Provide the (x, y) coordinate of the cell's center where the given text is located.  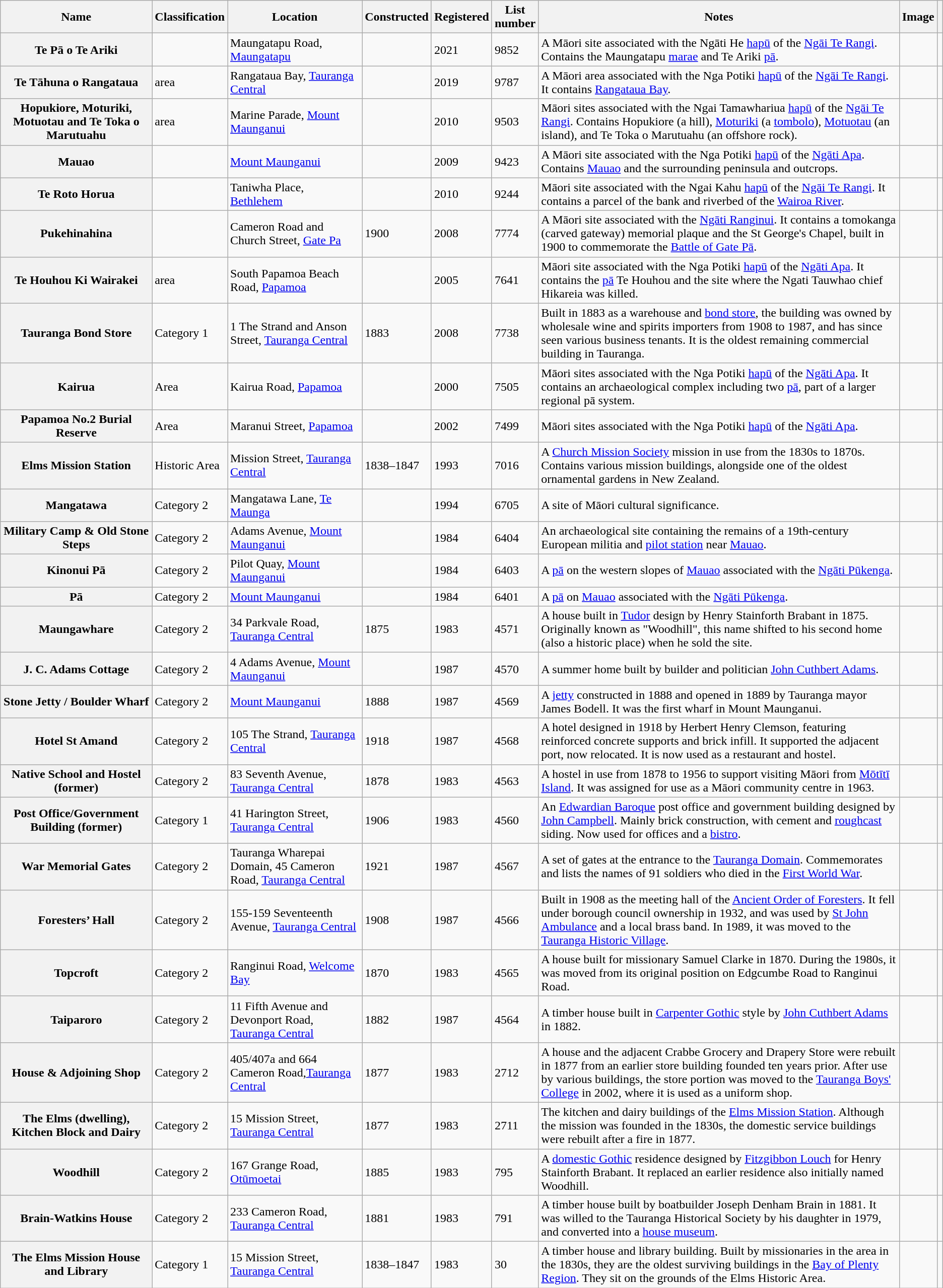
Constructed (397, 17)
Pilot Quay, Mount Maunganui (295, 571)
795 (515, 1172)
Notes (719, 17)
Kairua Road, Papamoa (295, 386)
9852 (515, 49)
Pā (77, 597)
Te Pā o Te Ariki (77, 49)
Papamoa No.2 Burial Reserve (77, 426)
A pā on the western slopes of Mauao associated with the Ngāti Pūkenga. (719, 571)
A pā on Mauao associated with the Ngāti Pūkenga. (719, 597)
6705 (515, 505)
4560 (515, 820)
The Elms (dwelling), Kitchen Block and Dairy (77, 1125)
Military Camp & Old Stone Steps (77, 538)
4571 (515, 629)
4 Adams Avenue, Mount Maunganui (295, 669)
4566 (515, 919)
1921 (397, 867)
Hotel St Amand (77, 741)
4564 (515, 1019)
Marine Parade, Mount Maunganui (295, 122)
1881 (397, 1219)
9503 (515, 122)
Elms Mission Station (77, 465)
Image (918, 17)
405/407a and 664 Cameron Road,Tauranga Central (295, 1072)
Maungawhare (77, 629)
7738 (515, 333)
9244 (515, 194)
4570 (515, 669)
Foresters’ Hall (77, 919)
1883 (397, 333)
Te Roto Horua (77, 194)
1993 (461, 465)
7505 (515, 386)
A hostel in use from 1878 to 1956 to support visiting Māori from Mōtītī Island. It was assigned for use as a Māori community centre in 1963. (719, 780)
Hopukiore, Moturiki, Motuotau and Te Toka o Marutuahu (77, 122)
Location (295, 17)
Name (77, 17)
1918 (397, 741)
War Memorial Gates (77, 867)
1994 (461, 505)
An archaeological site containing the remains of a 19th-century European militia and pilot station near Mauao. (719, 538)
A house built for missionary Samuel Clarke in 1870. During the 1980s, it was moved from its original position on Edgcumbe Road to Ranginui Road. (719, 973)
233 Cameron Road, Tauranga Central (295, 1219)
167 Grange Road, Otūmoetai (295, 1172)
791 (515, 1219)
6401 (515, 597)
A site of Māori cultural significance. (719, 505)
7499 (515, 426)
A Māori site associated with the Ngāti He hapū of the Ngāi Te Rangi. Contains the Maungatapu marae and Te Ariki pā. (719, 49)
2009 (461, 161)
Rangataua Bay, Tauranga Central (295, 83)
Kinonui Pā (77, 571)
155-159 Seventeenth Avenue, Tauranga Central (295, 919)
Pukehinahina (77, 234)
2002 (461, 426)
Mangatawa (77, 505)
2712 (515, 1072)
34 Parkvale Road, Tauranga Central (295, 629)
Native School and Hostel (former) (77, 780)
11 Fifth Avenue and Devonport Road, Tauranga Central (295, 1019)
1870 (397, 973)
2005 (461, 280)
J. C. Adams Cottage (77, 669)
House & Adjoining Shop (77, 1072)
Te Tāhuna o Rangataua (77, 83)
Tauranga Wharepai Domain, 45 Cameron Road, Tauranga Central (295, 867)
1882 (397, 1019)
1878 (397, 780)
83 Seventh Avenue, Tauranga Central (295, 780)
Mission Street, Tauranga Central (295, 465)
Taniwha Place, Bethlehem (295, 194)
Topcroft (77, 973)
1875 (397, 629)
7016 (515, 465)
6403 (515, 571)
South Papamoa Beach Road, Papamoa (295, 280)
Taiparoro (77, 1019)
Mangatawa Lane, Te Maunga (295, 505)
Maranui Street, Papamoa (295, 426)
4567 (515, 867)
Māori site associated with the Ngai Kahu hapū of the Ngāi Te Rangi. It contains a parcel of the bank and riverbed of the Wairoa River. (719, 194)
Classification (190, 17)
The Elms Mission House and Library (77, 1265)
Maungatapu Road, Maungatapu (295, 49)
Adams Avenue, Mount Maunganui (295, 538)
Māori sites associated with the Nga Potiki hapū of the Ngāti Apa. (719, 426)
6404 (515, 538)
Ranginui Road, Welcome Bay (295, 973)
Registered (461, 17)
Listnumber (515, 17)
7774 (515, 234)
A jetty constructed in 1888 and opened in 1889 by Tauranga mayor James Bodell. It was the first wharf in Mount Maunganui. (719, 702)
Brain-Watkins House (77, 1219)
Post Office/Government Building (former) (77, 820)
9787 (515, 83)
A Māori site associated with the Nga Potiki hapū of the Ngāti Apa. Contains Mauao and the surrounding peninsula and outcrops. (719, 161)
1888 (397, 702)
Historic Area (190, 465)
41 Harington Street, Tauranga Central (295, 820)
Te Houhou Ki Wairakei (77, 280)
A set of gates at the entrance to the Tauranga Domain. Commemorates and lists the names of 91 soldiers who died in the First World War. (719, 867)
30 (515, 1265)
A timber house built in Carpenter Gothic style by John Cuthbert Adams in 1882. (719, 1019)
1908 (397, 919)
9423 (515, 161)
Tauranga Bond Store (77, 333)
1906 (397, 820)
4563 (515, 780)
2021 (461, 49)
Woodhill (77, 1172)
Mauao (77, 161)
4568 (515, 741)
7641 (515, 280)
1 The Strand and Anson Street, Tauranga Central (295, 333)
1900 (397, 234)
1885 (397, 1172)
Kairua (77, 386)
Stone Jetty / Boulder Wharf (77, 702)
Cameron Road and Church Street, Gate Pa (295, 234)
2000 (461, 386)
4565 (515, 973)
105 The Strand, Tauranga Central (295, 741)
A Māori area associated with the Nga Potiki hapū of the Ngāi Te Rangi. It contains Rangataua Bay. (719, 83)
2711 (515, 1125)
2019 (461, 83)
A summer home built by builder and politician John Cuthbert Adams. (719, 669)
4569 (515, 702)
